Return [X, Y] of the center of cell containing provided text 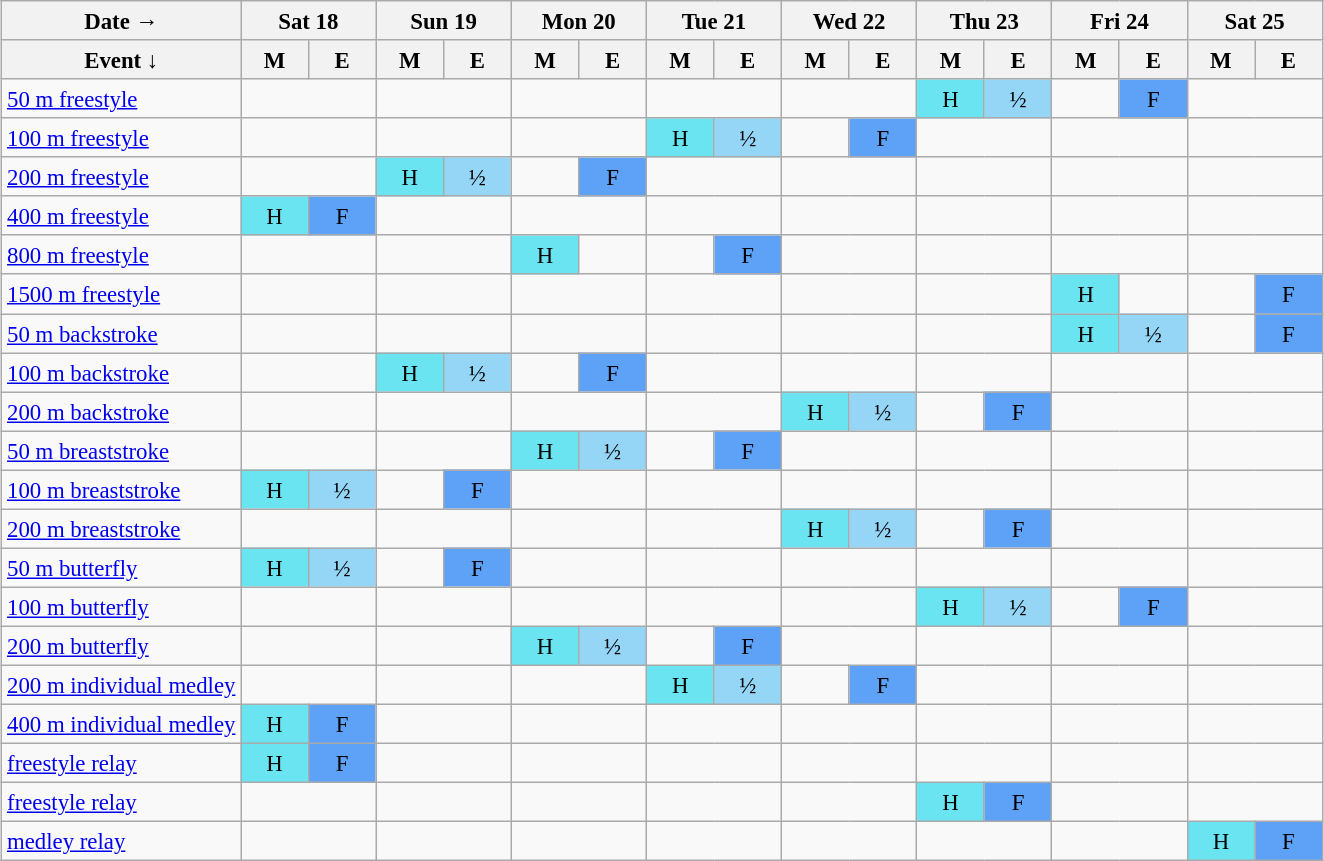
50 m freestyle [122, 98]
Fri 24 [1120, 20]
200 m butterfly [122, 646]
800 m freestyle [122, 254]
400 m freestyle [122, 216]
100 m backstroke [122, 372]
200 m freestyle [122, 176]
Event ↓ [122, 60]
200 m breaststroke [122, 528]
100 m butterfly [122, 606]
medley relay [122, 842]
Sat 25 [1254, 20]
50 m backstroke [122, 334]
50 m breaststroke [122, 450]
Sat 18 [308, 20]
200 m backstroke [122, 412]
200 m individual medley [122, 684]
100 m breaststroke [122, 490]
Wed 22 [850, 20]
Thu 23 [984, 20]
400 m individual medley [122, 724]
Date → [122, 20]
Sun 19 [444, 20]
Tue 21 [714, 20]
50 m butterfly [122, 568]
1500 m freestyle [122, 294]
Mon 20 [578, 20]
100 m freestyle [122, 138]
